Pinpoint the cell where the given text exists, returning its [x, y] midpoint coordinate. 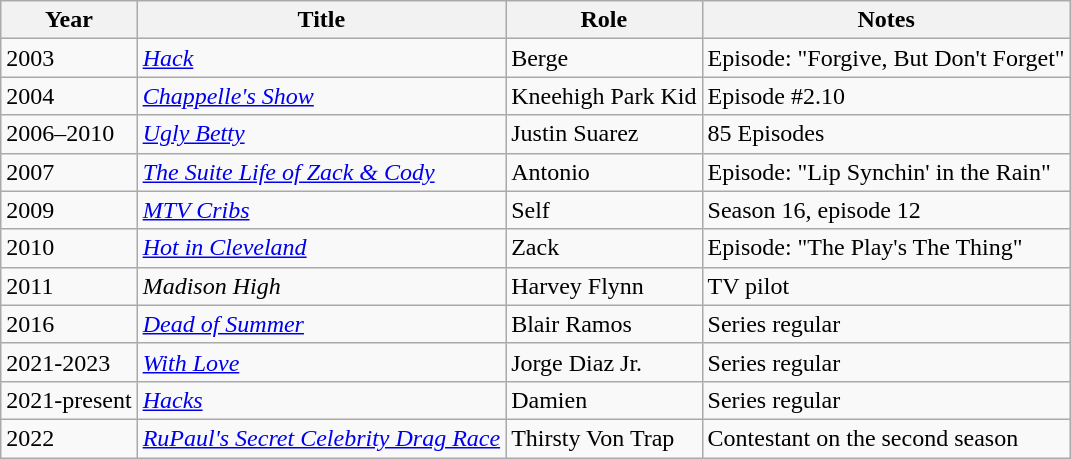
Thirsty Von Trap [604, 438]
2006–2010 [69, 134]
Episode #2.10 [886, 96]
MTV Cribs [322, 210]
2021-2023 [69, 362]
85 Episodes [886, 134]
Hacks [322, 400]
Episode: "Forgive, But Don't Forget" [886, 58]
2021-present [69, 400]
Hack [322, 58]
With Love [322, 362]
Title [322, 20]
Episode: "The Play's The Thing" [886, 248]
Kneehigh Park Kid [604, 96]
Season 16, episode 12 [886, 210]
Justin Suarez [604, 134]
2011 [69, 286]
Dead of Summer [322, 324]
Hot in Cleveland [322, 248]
2016 [69, 324]
2003 [69, 58]
Year [69, 20]
Berge [604, 58]
Blair Ramos [604, 324]
2004 [69, 96]
Role [604, 20]
RuPaul's Secret Celebrity Drag Race [322, 438]
2010 [69, 248]
Notes [886, 20]
Contestant on the second season [886, 438]
Zack [604, 248]
Antonio [604, 172]
The Suite Life of Zack & Cody [322, 172]
TV pilot [886, 286]
Self [604, 210]
2022 [69, 438]
Jorge Diaz Jr. [604, 362]
Madison High [322, 286]
Chappelle's Show [322, 96]
Harvey Flynn [604, 286]
Ugly Betty [322, 134]
2009 [69, 210]
2007 [69, 172]
Episode: "Lip Synchin' in the Rain" [886, 172]
Damien [604, 400]
